Search for the cell housing the specified text and yield its [x, y] center coordinate. 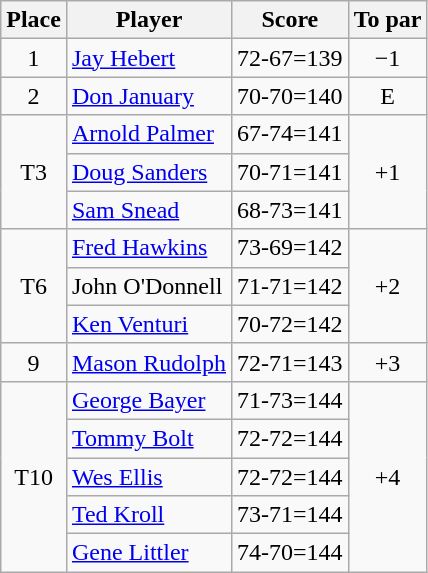
1 [34, 58]
Arnold Palmer [148, 134]
To par [388, 20]
9 [34, 362]
67-74=141 [290, 134]
+3 [388, 362]
73-71=144 [290, 515]
Fred Hawkins [148, 248]
T3 [34, 172]
72-71=143 [290, 362]
Player [148, 20]
T10 [34, 476]
E [388, 96]
74-70=144 [290, 553]
+2 [388, 286]
72-67=139 [290, 58]
Jay Hebert [148, 58]
70-71=141 [290, 172]
Ken Venturi [148, 324]
73-69=142 [290, 248]
−1 [388, 58]
71-73=144 [290, 400]
T6 [34, 286]
Don January [148, 96]
+1 [388, 172]
George Bayer [148, 400]
Score [290, 20]
Mason Rudolph [148, 362]
+4 [388, 476]
Wes Ellis [148, 477]
Doug Sanders [148, 172]
2 [34, 96]
70-72=142 [290, 324]
68-73=141 [290, 210]
John O'Donnell [148, 286]
Tommy Bolt [148, 438]
71-71=142 [290, 286]
70-70=140 [290, 96]
Gene Littler [148, 553]
Sam Snead [148, 210]
Place [34, 20]
Ted Kroll [148, 515]
